From the cell containing the given text, extract its center point as [x, y] coordinate. 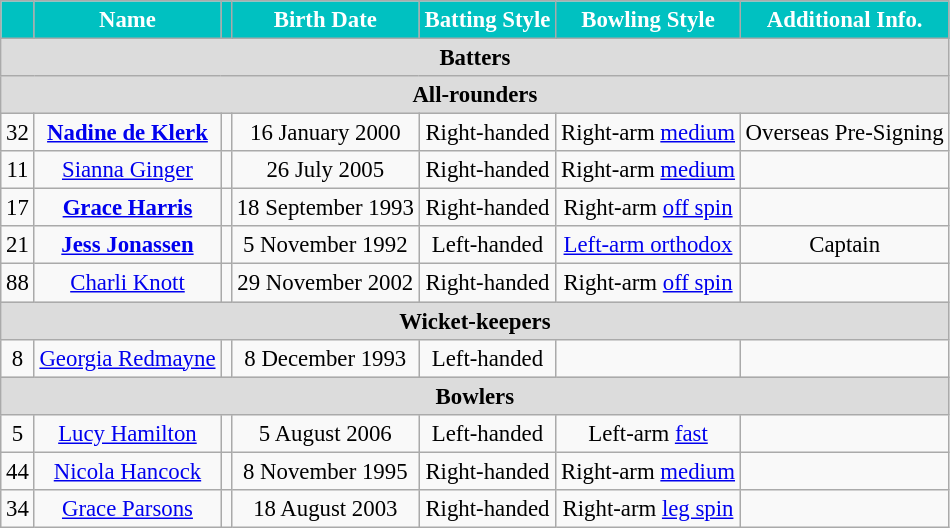
Nadine de Klerk [128, 133]
Wicket-keepers [475, 321]
Sianna Ginger [128, 170]
Captain [844, 245]
8 [18, 358]
18 August 2003 [325, 509]
Left-arm orthodox [648, 245]
Left-arm fast [648, 433]
Batters [475, 58]
Georgia Redmayne [128, 358]
Jess Jonassen [128, 245]
Grace Harris [128, 208]
16 January 2000 [325, 133]
Bowlers [475, 396]
11 [18, 170]
Grace Parsons [128, 509]
29 November 2002 [325, 283]
8 November 1995 [325, 471]
5 [18, 433]
5 November 1992 [325, 245]
Lucy Hamilton [128, 433]
8 December 1993 [325, 358]
44 [18, 471]
Birth Date [325, 20]
Right-arm leg spin [648, 509]
5 August 2006 [325, 433]
Additional Info. [844, 20]
Overseas Pre-Signing [844, 133]
Charli Knott [128, 283]
26 July 2005 [325, 170]
Nicola Hancock [128, 471]
Name [128, 20]
Batting Style [488, 20]
32 [18, 133]
17 [18, 208]
18 September 1993 [325, 208]
Bowling Style [648, 20]
88 [18, 283]
21 [18, 245]
34 [18, 509]
All-rounders [475, 95]
